From the cell containing the given text, extract its center point as (x, y) coordinate. 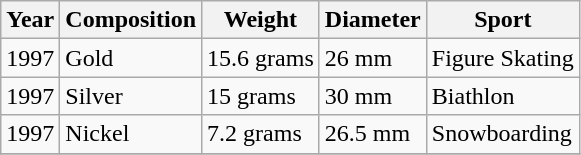
15 grams (261, 96)
15.6 grams (261, 58)
Snowboarding (502, 134)
26.5 mm (372, 134)
7.2 grams (261, 134)
Gold (131, 58)
Composition (131, 20)
Biathlon (502, 96)
Weight (261, 20)
Nickel (131, 134)
Silver (131, 96)
Sport (502, 20)
Diameter (372, 20)
30 mm (372, 96)
Year (30, 20)
Figure Skating (502, 58)
26 mm (372, 58)
